Detect which cell encompasses the target text, then output its (X, Y) center coordinate. 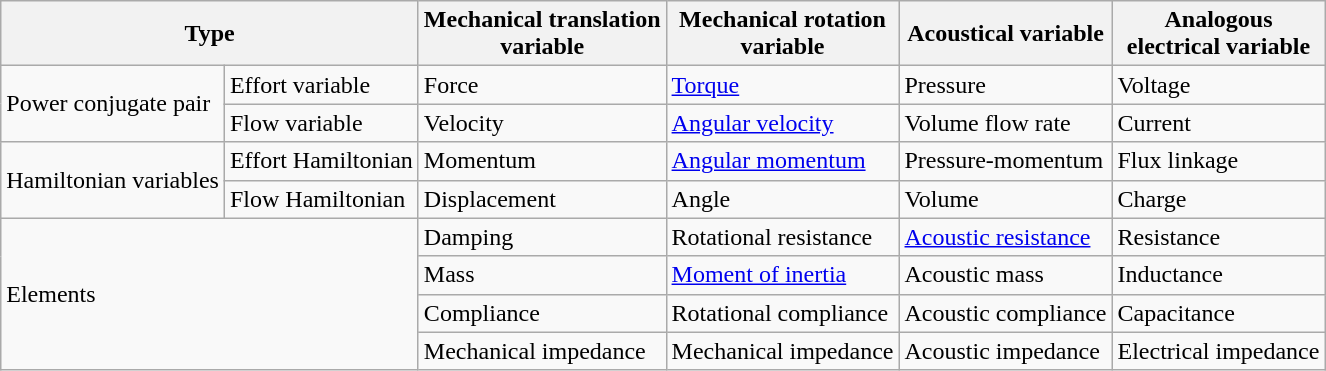
Mechanical translationvariable (542, 34)
Moment of inertia (782, 275)
Acoustic resistance (1006, 237)
Angular velocity (782, 123)
Rotational compliance (782, 313)
Velocity (542, 123)
Electrical impedance (1218, 351)
Hamiltonian variables (113, 180)
Analogouselectrical variable (1218, 34)
Elements (210, 294)
Voltage (1218, 85)
Flux linkage (1218, 161)
Acoustical variable (1006, 34)
Effort Hamiltonian (321, 161)
Rotational resistance (782, 237)
Flow Hamiltonian (321, 199)
Current (1218, 123)
Momentum (542, 161)
Acoustic mass (1006, 275)
Capacitance (1218, 313)
Angle (782, 199)
Volume (1006, 199)
Flow variable (321, 123)
Compliance (542, 313)
Displacement (542, 199)
Power conjugate pair (113, 104)
Resistance (1218, 237)
Type (210, 34)
Angular momentum (782, 161)
Pressure (1006, 85)
Mass (542, 275)
Acoustic compliance (1006, 313)
Charge (1218, 199)
Pressure-momentum (1006, 161)
Effort variable (321, 85)
Mechanical rotationvariable (782, 34)
Volume flow rate (1006, 123)
Damping (542, 237)
Acoustic impedance (1006, 351)
Force (542, 85)
Torque (782, 85)
Inductance (1218, 275)
